Capture the cell that displays the provided text and extract its (x, y) central coordinate. 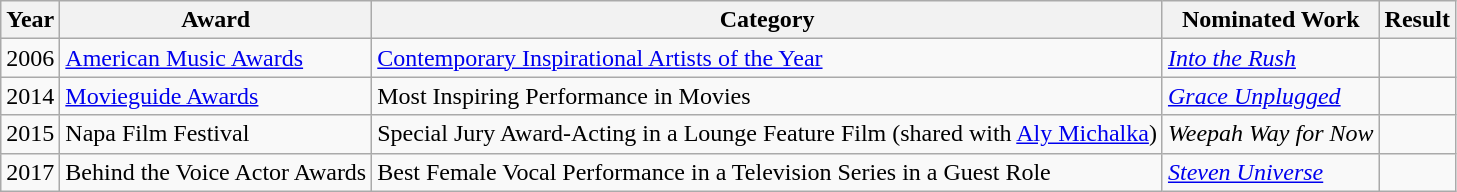
Behind the Voice Actor Awards (216, 172)
2017 (30, 172)
Napa Film Festival (216, 134)
Category (768, 20)
Year (30, 20)
Best Female Vocal Performance in a Television Series in a Guest Role (768, 172)
2015 (30, 134)
2006 (30, 58)
Special Jury Award-Acting in a Lounge Feature Film (shared with Aly Michalka) (768, 134)
Result (1417, 20)
Grace Unplugged (1270, 96)
Contemporary Inspirational Artists of the Year (768, 58)
Movieguide Awards (216, 96)
American Music Awards (216, 58)
Nominated Work (1270, 20)
Weepah Way for Now (1270, 134)
2014 (30, 96)
Award (216, 20)
Into the Rush (1270, 58)
Steven Universe (1270, 172)
Most Inspiring Performance in Movies (768, 96)
